Search for the cell housing the specified text and yield its [x, y] center coordinate. 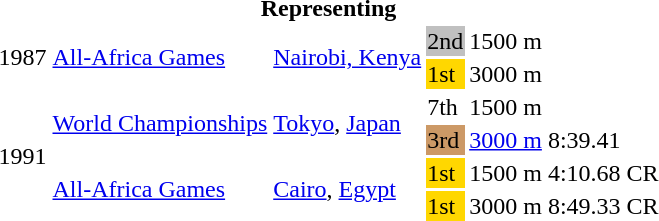
7th [446, 107]
2nd [446, 41]
Tokyo, Japan [348, 124]
Nairobi, Kenya [348, 58]
3rd [446, 140]
Cairo, Egypt [348, 190]
World Championships [160, 124]
